Determine the [x, y] coordinate at the center of the cell enclosing the given text.  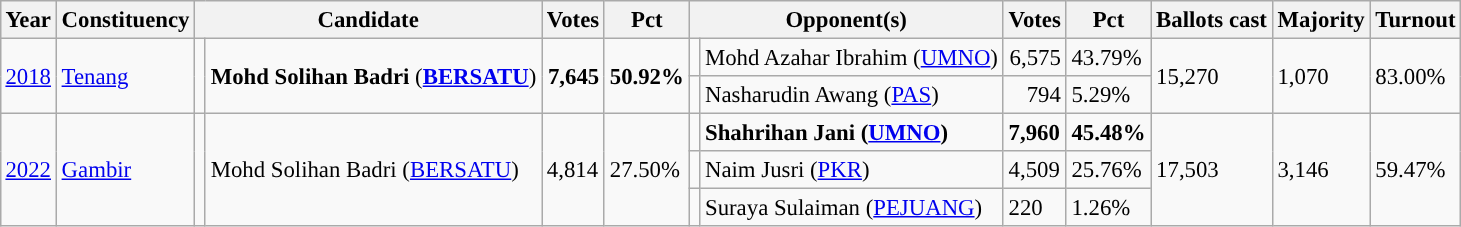
Shahrihan Jani (UMNO) [852, 133]
Candidate [368, 20]
1.26% [1108, 208]
15,270 [1212, 76]
3,146 [1321, 170]
Nasharudin Awang (PAS) [852, 95]
6,575 [1034, 57]
Naim Jusri (PKR) [852, 170]
Ballots cast [1212, 20]
Mohd Azahar Ibrahim (UMNO) [852, 57]
50.92% [646, 76]
27.50% [646, 170]
Majority [1321, 20]
2018 [28, 76]
43.79% [1108, 57]
Gambir [125, 170]
17,503 [1212, 170]
7,645 [574, 76]
4,814 [574, 170]
Constituency [125, 20]
1,070 [1321, 76]
Opponent(s) [846, 20]
2022 [28, 170]
Turnout [1416, 20]
Suraya Sulaiman (PEJUANG) [852, 208]
5.29% [1108, 95]
220 [1034, 208]
Tenang [125, 76]
59.47% [1416, 170]
83.00% [1416, 76]
7,960 [1034, 133]
Year [28, 20]
4,509 [1034, 170]
45.48% [1108, 133]
25.76% [1108, 170]
794 [1034, 95]
